Pinpoint the cell where the given text exists, returning its (X, Y) midpoint coordinate. 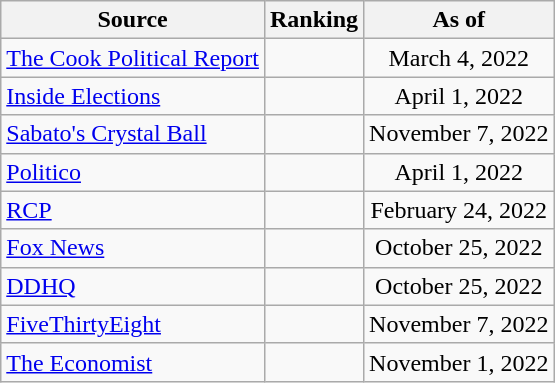
As of (459, 20)
Source (133, 20)
The Cook Political Report (133, 58)
The Economist (133, 362)
February 24, 2022 (459, 210)
RCP (133, 210)
Fox News (133, 248)
Ranking (314, 20)
March 4, 2022 (459, 58)
November 1, 2022 (459, 362)
DDHQ (133, 286)
Sabato's Crystal Ball (133, 134)
Inside Elections (133, 96)
FiveThirtyEight (133, 324)
Politico (133, 172)
